Detect which cell encompasses the target text, then output its (X, Y) center coordinate. 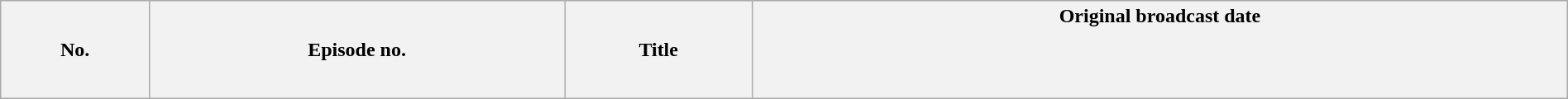
Title (658, 49)
Episode no. (356, 49)
Original broadcast date (1160, 49)
No. (75, 49)
